Capture the cell that displays the provided text and extract its [x, y] central coordinate. 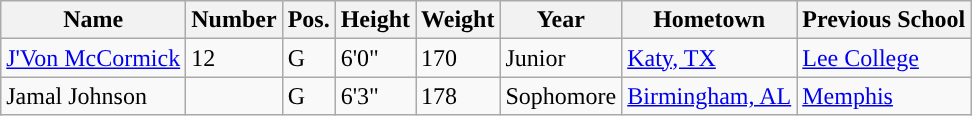
Name [94, 20]
Junior [561, 58]
Lee College [884, 58]
Jamal Johnson [94, 96]
Hometown [710, 20]
Height [375, 20]
Previous School [884, 20]
178 [458, 96]
Sophomore [561, 96]
170 [458, 58]
Weight [458, 20]
Katy, TX [710, 58]
Memphis [884, 96]
Number [234, 20]
Pos. [308, 20]
Year [561, 20]
Birmingham, AL [710, 96]
6'0" [375, 58]
12 [234, 58]
J'Von McCormick [94, 58]
6'3" [375, 96]
